Provide the (X, Y) coordinate of the cell's center where the given text is located.  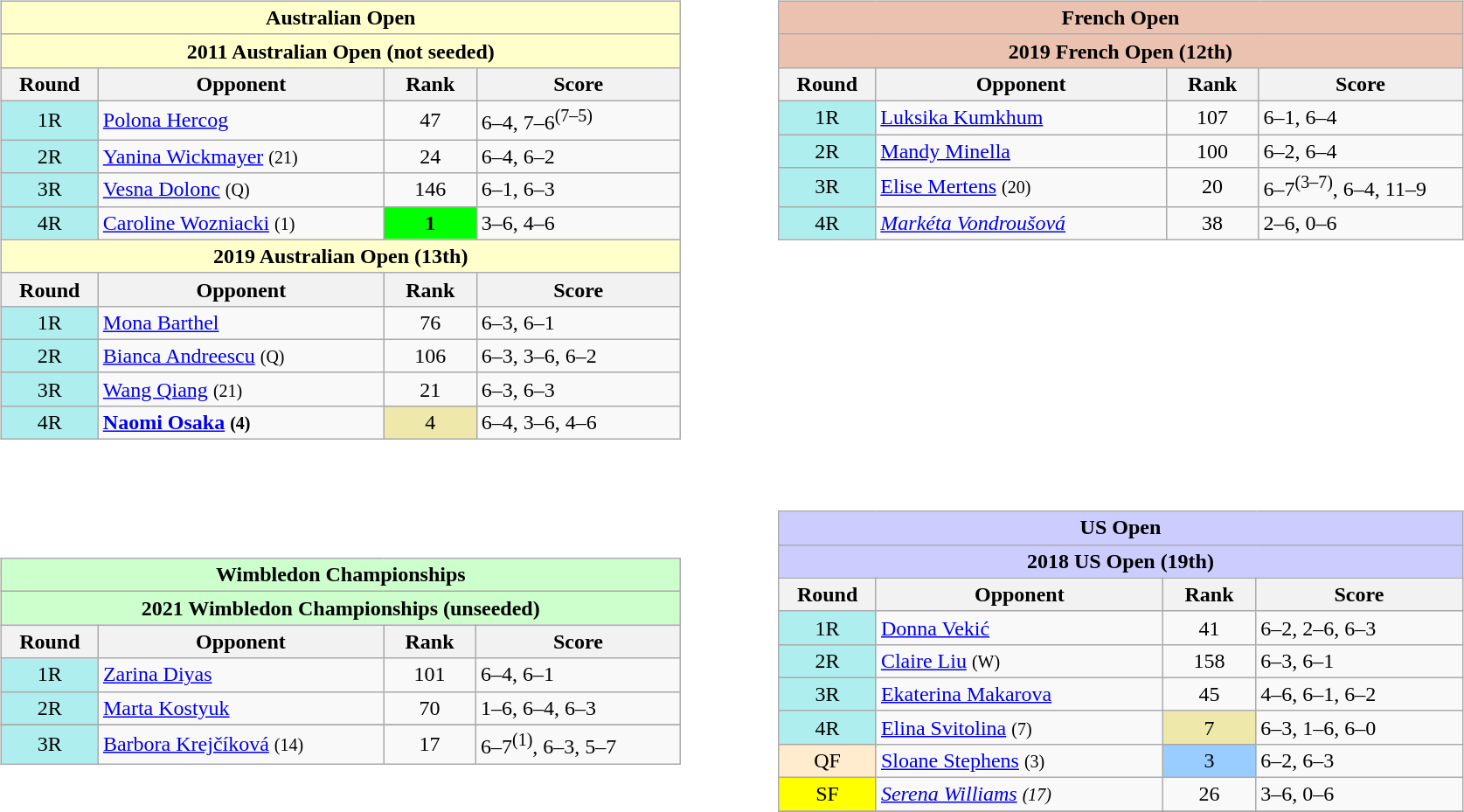
Serena Williams (17) (1019, 795)
107 (1212, 117)
Wang Qiang (21) (241, 389)
2018 US Open (19th) (1121, 561)
26 (1210, 795)
Marta Kostyuk (240, 708)
Polona Hercog (241, 121)
2011 Australian Open (not seeded) (341, 51)
106 (430, 356)
7 (1210, 727)
Ekaterina Makarova (1019, 694)
Sloane Stephens (3) (1019, 760)
17 (430, 745)
Mona Barthel (241, 323)
Bianca Andreescu (Q) (241, 356)
Naomi Osaka (4) (241, 422)
SF (828, 795)
3 (1210, 760)
3–6, 0–6 (1359, 795)
6–1, 6–4 (1360, 117)
4–6, 6–1, 6–2 (1359, 694)
101 (430, 675)
6–3, 6–3 (579, 389)
US Open (1121, 528)
6–4, 7–6(7–5) (579, 121)
Claire Liu (W) (1019, 661)
21 (430, 389)
70 (430, 708)
Markéta Vondroušová (1021, 223)
6–3, 3–6, 6–2 (579, 356)
6–4, 6–2 (579, 156)
6–2, 6–4 (1360, 151)
45 (1210, 694)
47 (430, 121)
Caroline Wozniacki (1) (241, 223)
2–6, 0–6 (1360, 223)
Elina Svitolina (7) (1019, 727)
6–1, 6–3 (579, 190)
1 (430, 223)
2019 Australian Open (13th) (341, 256)
24 (430, 156)
76 (430, 323)
French Open (1121, 17)
Yanina Wickmayer (21) (241, 156)
6–2, 2–6, 6–3 (1359, 628)
Vesna Dolonc (Q) (241, 190)
1–6, 6–4, 6–3 (578, 708)
Australian Open (341, 17)
Elise Mertens (20) (1021, 187)
2019 French Open (12th) (1121, 51)
Luksika Kumkhum (1021, 117)
20 (1212, 187)
QF (828, 760)
3–6, 4–6 (579, 223)
Donna Vekić (1019, 628)
146 (430, 190)
100 (1212, 151)
4 (430, 422)
6–4, 3–6, 4–6 (579, 422)
Barbora Krejčíková (14) (240, 745)
Mandy Minella (1021, 151)
Wimbledon Championships (341, 575)
38 (1212, 223)
158 (1210, 661)
6–7(3–7), 6–4, 11–9 (1360, 187)
2021 Wimbledon Championships (unseeded) (341, 608)
6–4, 6–1 (578, 675)
6–7(1), 6–3, 5–7 (578, 745)
6–2, 6–3 (1359, 760)
6–3, 1–6, 6–0 (1359, 727)
41 (1210, 628)
Zarina Diyas (240, 675)
